Identify which cell holds the provided text, then report its (x, y) central coordinate. 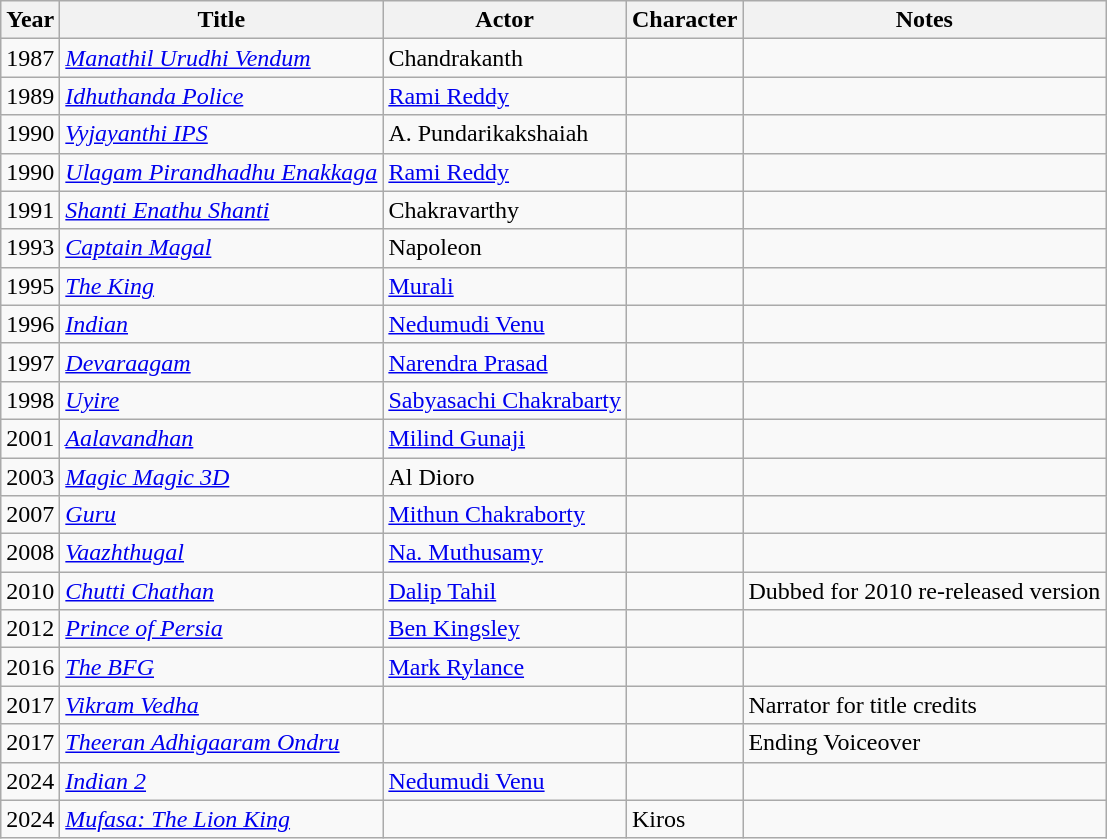
A. Pundarikakshaiah (505, 134)
1991 (30, 210)
Manathil Urudhi Vendum (222, 58)
2003 (30, 477)
2001 (30, 438)
1996 (30, 324)
Idhuthanda Police (222, 96)
1997 (30, 362)
Actor (505, 20)
Kiros (685, 819)
Vaazhthugal (222, 553)
Year (30, 20)
Notes (924, 20)
Theeran Adhigaaram Ondru (222, 743)
Character (685, 20)
Ending Voiceover (924, 743)
Chandrakanth (505, 58)
2007 (30, 515)
Indian (222, 324)
Prince of Persia (222, 629)
Mithun Chakraborty (505, 515)
Ulagam Pirandhadhu Enakkaga (222, 172)
Mufasa: The Lion King (222, 819)
Mark Rylance (505, 667)
The BFG (222, 667)
Ben Kingsley (505, 629)
2010 (30, 591)
Chakravarthy (505, 210)
1987 (30, 58)
1998 (30, 400)
1993 (30, 248)
Guru (222, 515)
Dalip Tahil (505, 591)
The King (222, 286)
Magic Magic 3D (222, 477)
Al Dioro (505, 477)
Devaraagam (222, 362)
Dubbed for 2010 re-released version (924, 591)
1989 (30, 96)
Na. Muthusamy (505, 553)
Sabyasachi Chakrabarty (505, 400)
Title (222, 20)
Vikram Vedha (222, 705)
Captain Magal (222, 248)
Vyjayanthi IPS (222, 134)
1995 (30, 286)
Shanti Enathu Shanti (222, 210)
Milind Gunaji (505, 438)
2016 (30, 667)
Indian 2 (222, 781)
2008 (30, 553)
Uyire (222, 400)
Aalavandhan (222, 438)
Narendra Prasad (505, 362)
2012 (30, 629)
Murali (505, 286)
Chutti Chathan (222, 591)
Narrator for title credits (924, 705)
Napoleon (505, 248)
